For the text-containing cell, return its midpoint in (X, Y) coordinate format. 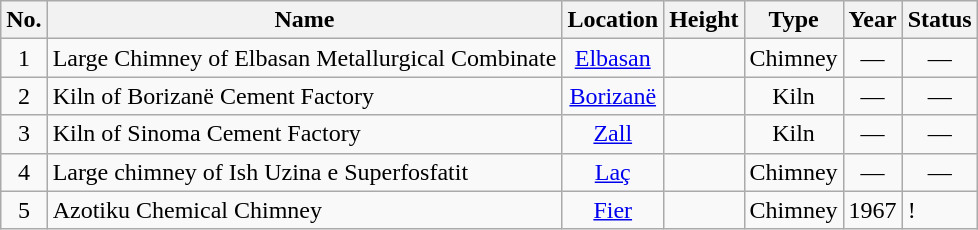
Year (872, 20)
No. (24, 20)
Large chimney of Ish Uzina e Superfosfatit (304, 172)
Zall (613, 134)
Laç (613, 172)
Name (304, 20)
1967 (872, 210)
4 (24, 172)
Kiln of Sinoma Cement Factory (304, 134)
1 (24, 58)
Kiln of Borizanë Cement Factory (304, 96)
2 (24, 96)
! (940, 210)
5 (24, 210)
Status (940, 20)
Large Chimney of Elbasan Metallurgical Combinate (304, 58)
Borizanë (613, 96)
3 (24, 134)
Fier (613, 210)
Type (794, 20)
Location (613, 20)
Elbasan (613, 58)
Height (704, 20)
Azotiku Chemical Chimney (304, 210)
